Search for the cell housing the specified text and yield its [X, Y] center coordinate. 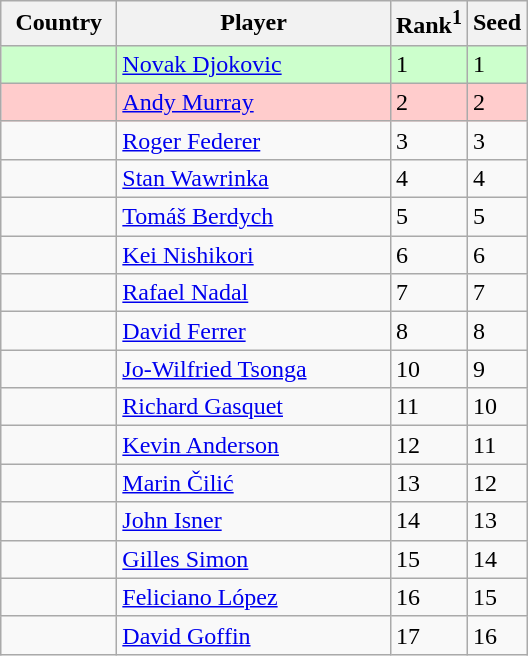
Novak Djokovic [254, 64]
Feliciano López [254, 597]
17 [428, 635]
Rafael Nadal [254, 293]
Stan Wawrinka [254, 178]
John Isner [254, 521]
Marin Čilić [254, 483]
Roger Federer [254, 140]
Jo-Wilfried Tsonga [254, 369]
Gilles Simon [254, 559]
Seed [496, 24]
Kevin Anderson [254, 445]
Player [254, 24]
Rank1 [428, 24]
David Goffin [254, 635]
Kei Nishikori [254, 255]
David Ferrer [254, 331]
Country [59, 24]
Andy Murray [254, 102]
9 [496, 369]
Richard Gasquet [254, 407]
Tomáš Berdych [254, 217]
